Search for the cell housing the specified text and yield its (X, Y) center coordinate. 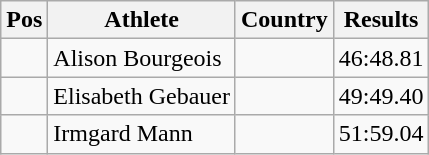
Pos (24, 20)
Elisabeth Gebauer (142, 96)
51:59.04 (381, 134)
Country (284, 20)
Athlete (142, 20)
Results (381, 20)
Alison Bourgeois (142, 58)
46:48.81 (381, 58)
49:49.40 (381, 96)
Irmgard Mann (142, 134)
